Return (X, Y) of the center of cell containing provided text 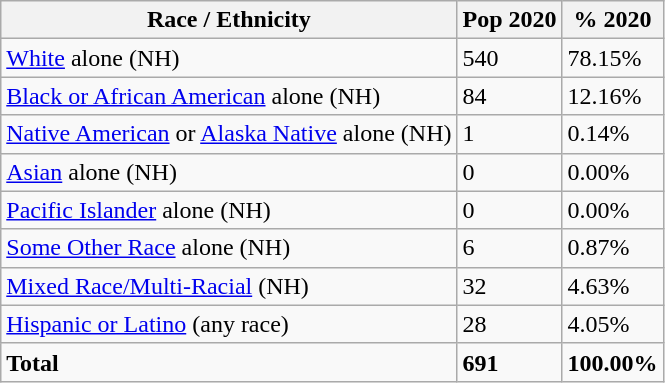
Black or African American alone (NH) (229, 96)
1 (510, 134)
Total (229, 362)
691 (510, 362)
12.16% (612, 96)
Race / Ethnicity (229, 20)
White alone (NH) (229, 58)
Pacific Islander alone (NH) (229, 210)
Some Other Race alone (NH) (229, 248)
4.63% (612, 286)
32 (510, 286)
6 (510, 248)
78.15% (612, 58)
Pop 2020 (510, 20)
Asian alone (NH) (229, 172)
% 2020 (612, 20)
Hispanic or Latino (any race) (229, 324)
100.00% (612, 362)
Native American or Alaska Native alone (NH) (229, 134)
0.14% (612, 134)
Mixed Race/Multi-Racial (NH) (229, 286)
84 (510, 96)
4.05% (612, 324)
540 (510, 58)
28 (510, 324)
0.87% (612, 248)
